Extract the [X, Y] coordinate from the center of the cell holding the provided text.  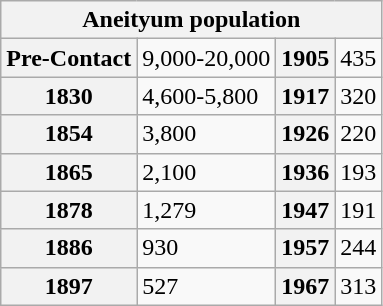
1854 [69, 134]
313 [358, 286]
4,600-5,800 [206, 96]
244 [358, 248]
1865 [69, 172]
527 [206, 286]
1830 [69, 96]
1905 [306, 58]
2,100 [206, 172]
Aneityum population [192, 20]
3,800 [206, 134]
193 [358, 172]
1926 [306, 134]
1936 [306, 172]
1947 [306, 210]
1886 [69, 248]
1957 [306, 248]
1878 [69, 210]
1897 [69, 286]
930 [206, 248]
435 [358, 58]
220 [358, 134]
191 [358, 210]
1967 [306, 286]
1917 [306, 96]
9,000-20,000 [206, 58]
1,279 [206, 210]
Pre-Contact [69, 58]
320 [358, 96]
